For the text-containing cell, return its midpoint in [x, y] coordinate format. 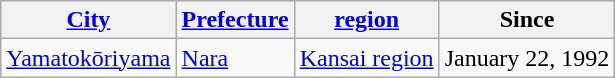
Prefecture [235, 20]
City [88, 20]
Kansai region [366, 58]
Yamatokōriyama [88, 58]
Since [527, 20]
Nara [235, 58]
January 22, 1992 [527, 58]
region [366, 20]
